Determine the [x, y] coordinate at the center of the cell enclosing the given text.  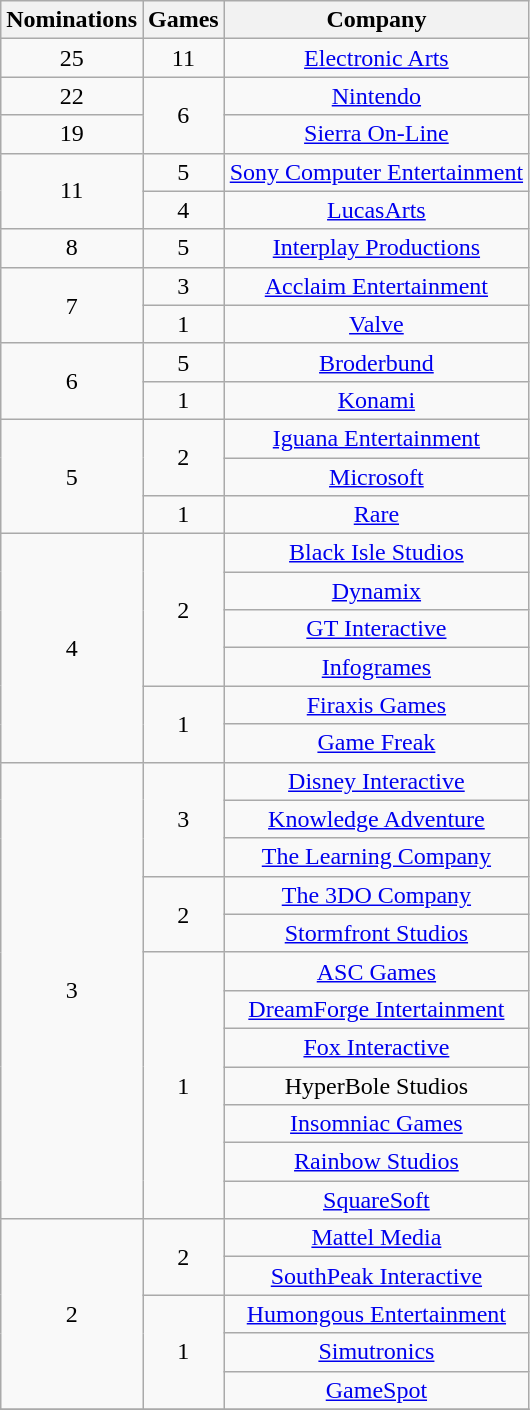
DreamForge Intertainment [376, 1009]
HyperBole Studios [376, 1085]
Nominations [72, 20]
SouthPeak Interactive [376, 1276]
Games [183, 20]
Game Freak [376, 743]
Company [376, 20]
Valve [376, 324]
Stormfront Studios [376, 933]
22 [72, 96]
The Learning Company [376, 857]
Interplay Productions [376, 248]
GT Interactive [376, 629]
Rare [376, 515]
Mattel Media [376, 1238]
Sierra On-Line [376, 134]
SquareSoft [376, 1200]
Broderbund [376, 362]
Nintendo [376, 96]
Fox Interactive [376, 1047]
Dynamix [376, 591]
Rainbow Studios [376, 1162]
Microsoft [376, 477]
ASC Games [376, 971]
19 [72, 134]
GameSpot [376, 1390]
Insomniac Games [376, 1124]
Firaxis Games [376, 705]
7 [72, 305]
Disney Interactive [376, 781]
Iguana Entertainment [376, 438]
Infogrames [376, 667]
Sony Computer Entertainment [376, 172]
Konami [376, 400]
Simutronics [376, 1352]
Electronic Arts [376, 58]
Black Isle Studios [376, 553]
25 [72, 58]
The 3DO Company [376, 895]
Humongous Entertainment [376, 1314]
Knowledge Adventure [376, 819]
8 [72, 248]
LucasArts [376, 210]
Acclaim Entertainment [376, 286]
